Extract the [x, y] coordinate from the center of the cell holding the provided text.  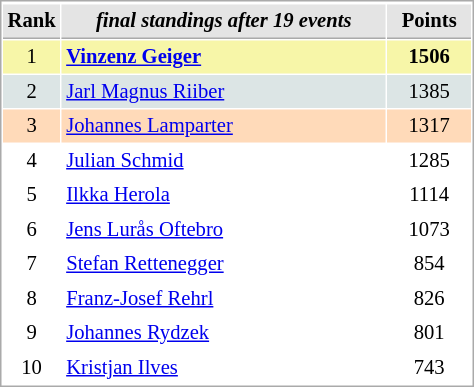
8 [32, 298]
1073 [429, 230]
Johannes Lamparter [224, 126]
7 [32, 264]
1285 [429, 160]
Ilkka Herola [224, 194]
final standings after 19 events [224, 21]
2 [32, 92]
Vinzenz Geiger [224, 56]
5 [32, 194]
9 [32, 332]
826 [429, 298]
6 [32, 230]
4 [32, 160]
Julian Schmid [224, 160]
Jarl Magnus Riiber [224, 92]
Stefan Rettenegger [224, 264]
1 [32, 56]
1114 [429, 194]
1317 [429, 126]
801 [429, 332]
743 [429, 368]
10 [32, 368]
1506 [429, 56]
854 [429, 264]
Johannes Rydzek [224, 332]
Kristjan Ilves [224, 368]
Jens Lurås Oftebro [224, 230]
Points [429, 21]
1385 [429, 92]
3 [32, 126]
Franz-Josef Rehrl [224, 298]
Rank [32, 21]
